Locate the cell with the specified text and output its [X, Y] center coordinate. 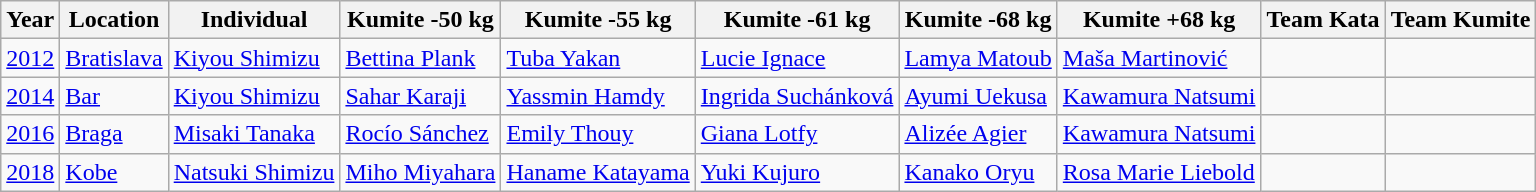
Ayumi Uekusa [978, 96]
Bettina Plank [420, 58]
Yassmin Hamdy [598, 96]
Team Kumite [1460, 20]
Sahar Karaji [420, 96]
Emily Thouy [598, 134]
Location [114, 20]
Miho Miyahara [420, 172]
Bratislava [114, 58]
Giana Lotfy [797, 134]
Kumite -50 kg [420, 20]
2014 [30, 96]
Lucie Ignace [797, 58]
Kumite -55 kg [598, 20]
Kumite -68 kg [978, 20]
Bar [114, 96]
Yuki Kujuro [797, 172]
Kobe [114, 172]
Lamya Matoub [978, 58]
Kanako Oryu [978, 172]
Braga [114, 134]
Natsuki Shimizu [254, 172]
Tuba Yakan [598, 58]
Ingrida Suchánková [797, 96]
Year [30, 20]
Rosa Marie Liebold [1159, 172]
Haname Katayama [598, 172]
Maša Martinović [1159, 58]
2012 [30, 58]
Kumite +68 kg [1159, 20]
2016 [30, 134]
Alizée Agier [978, 134]
2018 [30, 172]
Kumite -61 kg [797, 20]
Misaki Tanaka [254, 134]
Rocío Sánchez [420, 134]
Individual [254, 20]
Team Kata [1323, 20]
